Return (x, y) of the center of cell containing provided text 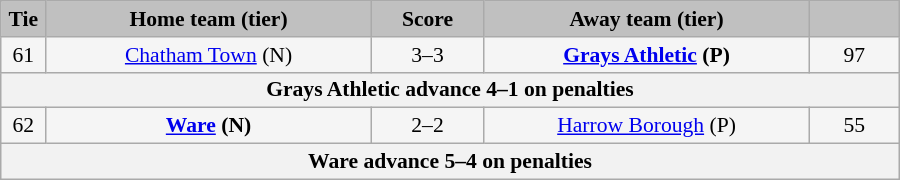
Grays Athletic (P) (647, 55)
Tie (24, 19)
Ware (N) (209, 126)
61 (24, 55)
Home team (tier) (209, 19)
2–2 (427, 126)
Chatham Town (N) (209, 55)
Away team (tier) (647, 19)
Harrow Borough (P) (647, 126)
Grays Athletic advance 4–1 on penalties (450, 90)
Score (427, 19)
3–3 (427, 55)
97 (854, 55)
Ware advance 5–4 on penalties (450, 162)
62 (24, 126)
55 (854, 126)
